Pinpoint the cell where the given text exists, returning its (X, Y) midpoint coordinate. 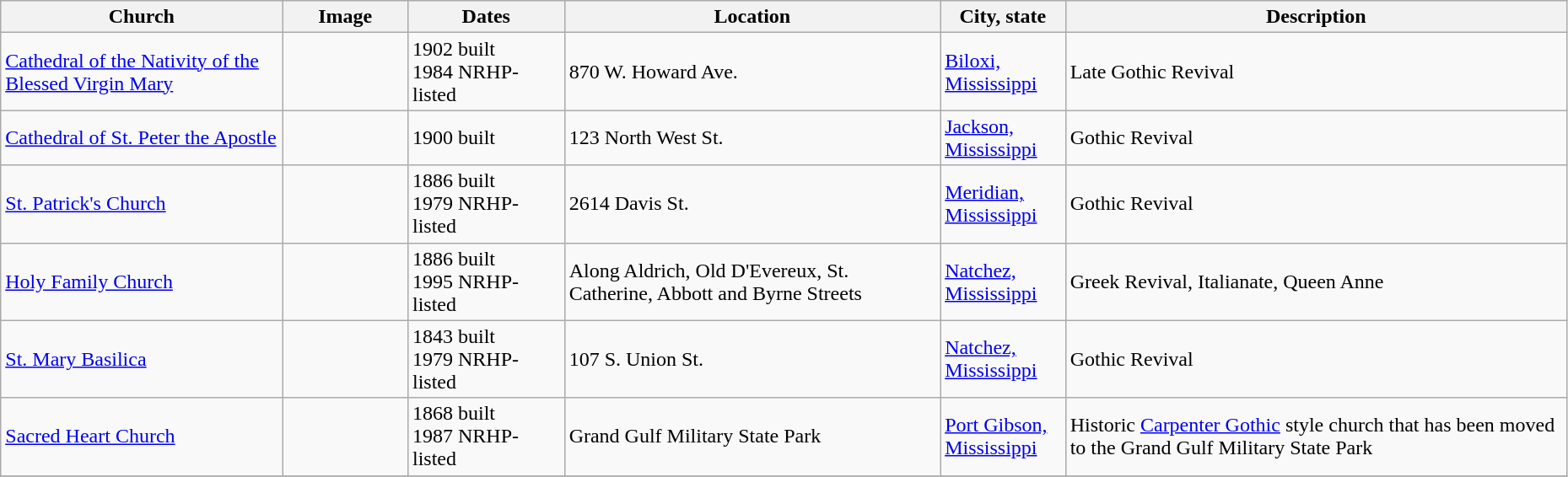
City, state (1004, 17)
123 North West St. (752, 138)
Image (346, 17)
1843 built1979 NRHP-listed (486, 359)
870 W. Howard Ave. (752, 72)
Church (142, 17)
Greek Revival, Italianate, Queen Anne (1316, 281)
Cathedral of the Nativity of the Blessed Virgin Mary (142, 72)
2614 Davis St. (752, 204)
1868 built1987 NRHP-listed (486, 437)
1902 built1984 NRHP-listed (486, 72)
Along Aldrich, Old D'Evereux, St. Catherine, Abbott and Byrne Streets (752, 281)
1886 built1979 NRHP-listed (486, 204)
Biloxi, Mississippi (1004, 72)
Historic Carpenter Gothic style church that has been moved to the Grand Gulf Military State Park (1316, 437)
Jackson, Mississippi (1004, 138)
Location (752, 17)
Sacred Heart Church (142, 437)
Grand Gulf Military State Park (752, 437)
Holy Family Church (142, 281)
St. Mary Basilica (142, 359)
1886 built1995 NRHP-listed (486, 281)
Dates (486, 17)
1900 built (486, 138)
Late Gothic Revival (1316, 72)
St. Patrick's Church (142, 204)
107 S. Union St. (752, 359)
Description (1316, 17)
Cathedral of St. Peter the Apostle (142, 138)
Meridian, Mississippi (1004, 204)
Port Gibson, Mississippi (1004, 437)
